Identify which cell holds the provided text, then report its (X, Y) central coordinate. 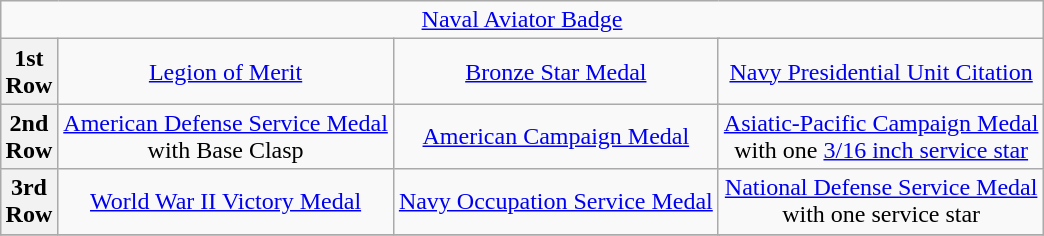
Naval Aviator Badge (522, 20)
Asiatic-Pacific Campaign Medal with one 3/16 inch service star (881, 136)
National Defense Service Medal with one service star (881, 202)
American Defense Service Medal with Base Clasp (226, 136)
Bronze Star Medal (556, 72)
World War II Victory Medal (226, 202)
Navy Presidential Unit Citation (881, 72)
Legion of Merit (226, 72)
2ndRow (29, 136)
Navy Occupation Service Medal (556, 202)
3rdRow (29, 202)
American Campaign Medal (556, 136)
1stRow (29, 72)
